Identify which cell holds the provided text, then report its (x, y) central coordinate. 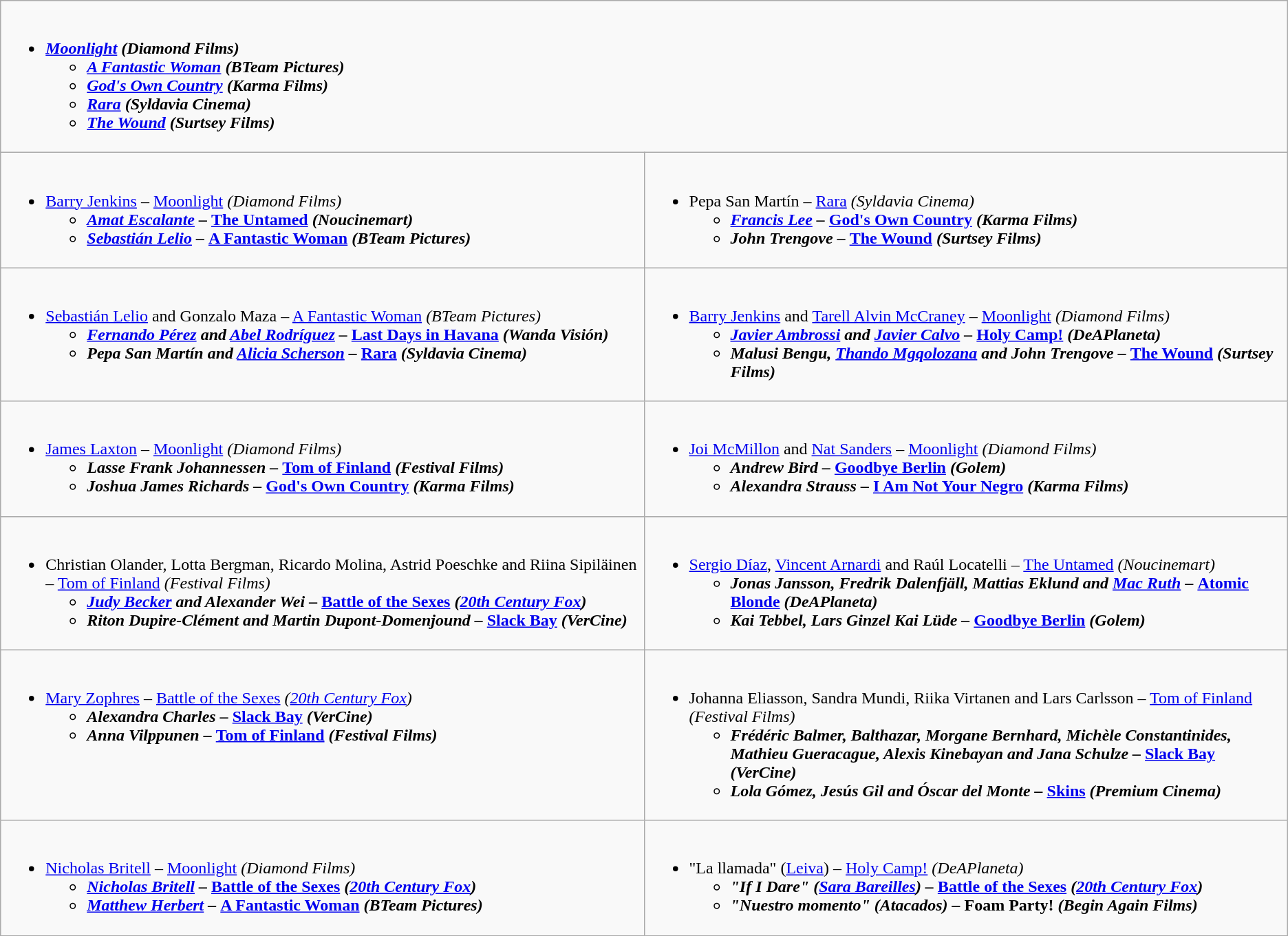
Pepa San Martín – Rara (Syldavia Cinema)Francis Lee – God's Own Country (Karma Films)John Trengove – The Wound (Surtsey Films) (966, 211)
Joi McMillon and Nat Sanders – Moonlight (Diamond Films)Andrew Bird – Goodbye Berlin (Golem)Alexandra Strauss – I Am Not Your Negro (Karma Films) (966, 458)
Barry Jenkins – Moonlight (Diamond Films)Amat Escalante – The Untamed (Noucinemart)Sebastián Lelio – A Fantastic Woman (BTeam Pictures) (322, 211)
Mary Zophres – Battle of the Sexes (20th Century Fox)Alexandra Charles – Slack Bay (VerCine)Anna Vilppunen – Tom of Finland (Festival Films) (322, 735)
Moonlight (Diamond Films)A Fantastic Woman (BTeam Pictures)God's Own Country (Karma Films)Rara (Syldavia Cinema)The Wound (Surtsey Films) (644, 77)
